Extract the (x, y) coordinate from the center of the cell holding the provided text.  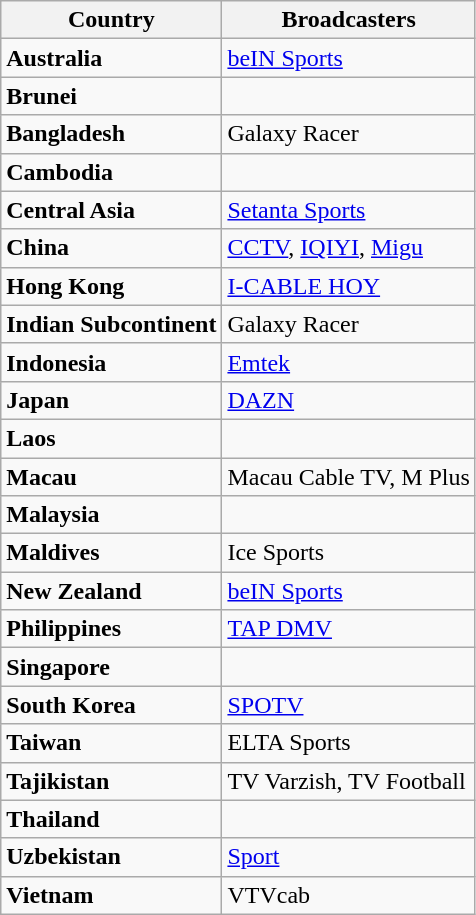
New Zealand (112, 591)
Taiwan (112, 743)
Japan (112, 400)
Thailand (112, 819)
Cambodia (112, 172)
Macau Cable TV, M Plus (349, 477)
Bangladesh (112, 134)
Uzbekistan (112, 857)
Indian Subcontinent (112, 324)
Country (112, 20)
VTVcab (349, 895)
Maldives (112, 553)
CCTV, IQIYI, Migu (349, 248)
Vietnam (112, 895)
Brunei (112, 96)
Singapore (112, 667)
Sport (349, 857)
SPOTV (349, 705)
Australia (112, 58)
Philippines (112, 629)
Indonesia (112, 362)
Emtek (349, 362)
Tajikistan (112, 781)
Malaysia (112, 515)
Laos (112, 438)
DAZN (349, 400)
TAP DMV (349, 629)
ELTA Sports (349, 743)
Setanta Sports (349, 210)
I-CABLE HOY (349, 286)
Hong Kong (112, 286)
Central Asia (112, 210)
China (112, 248)
Ice Sports (349, 553)
Broadcasters (349, 20)
South Korea (112, 705)
Macau (112, 477)
TV Varzish, TV Football (349, 781)
